Output the [x, y] coordinate of the center of the cell containing the given text.  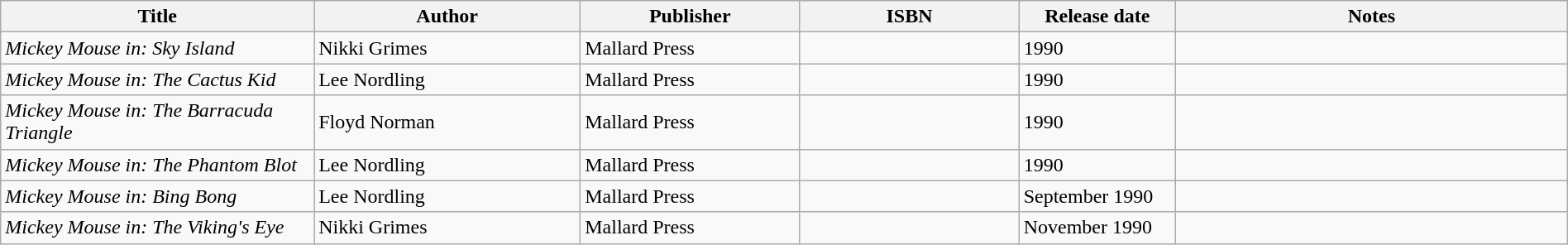
September 1990 [1097, 196]
Publisher [690, 17]
Release date [1097, 17]
ISBN [910, 17]
Floyd Norman [447, 122]
Notes [1372, 17]
Mickey Mouse in: Bing Bong [157, 196]
Title [157, 17]
Mickey Mouse in: The Cactus Kid [157, 79]
Mickey Mouse in: The Barracuda Triangle [157, 122]
Mickey Mouse in: The Viking's Eye [157, 228]
Author [447, 17]
Mickey Mouse in: Sky Island [157, 48]
Mickey Mouse in: The Phantom Blot [157, 165]
November 1990 [1097, 228]
